Scan for the cell matching the given text and deliver its (X, Y) coordinate at center. 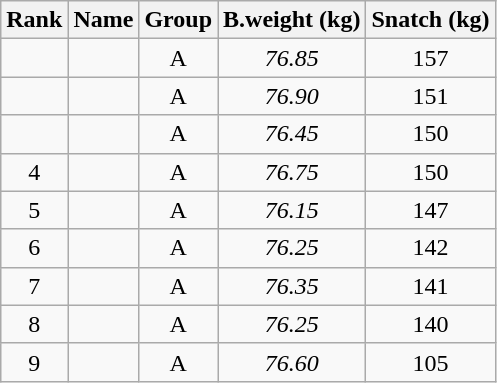
6 (34, 248)
5 (34, 210)
7 (34, 286)
76.35 (292, 286)
Snatch (kg) (430, 20)
B.weight (kg) (292, 20)
105 (430, 362)
76.45 (292, 134)
4 (34, 172)
9 (34, 362)
76.60 (292, 362)
Name (104, 20)
8 (34, 324)
76.85 (292, 58)
76.90 (292, 96)
147 (430, 210)
Rank (34, 20)
140 (430, 324)
Group (178, 20)
142 (430, 248)
157 (430, 58)
76.75 (292, 172)
141 (430, 286)
76.15 (292, 210)
151 (430, 96)
